Capture the cell that displays the provided text and extract its (x, y) central coordinate. 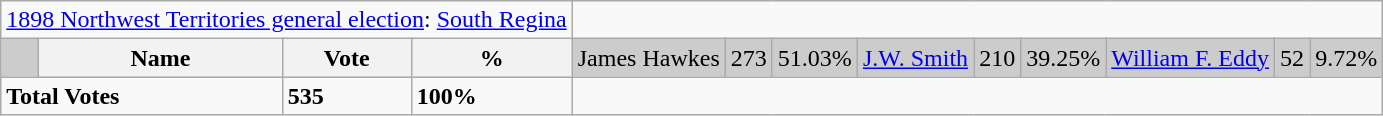
James Hawkes (648, 58)
Vote (346, 58)
William F. Eddy (1190, 58)
52 (1292, 58)
273 (748, 58)
% (492, 58)
Name (161, 58)
9.72% (1346, 58)
535 (346, 96)
100% (492, 96)
1898 Northwest Territories general election: South Regina (287, 20)
51.03% (814, 58)
Total Votes (142, 96)
210 (998, 58)
J.W. Smith (915, 58)
39.25% (1064, 58)
